Return the [X, Y] coordinate for the center point of the cell that contains the specified text.  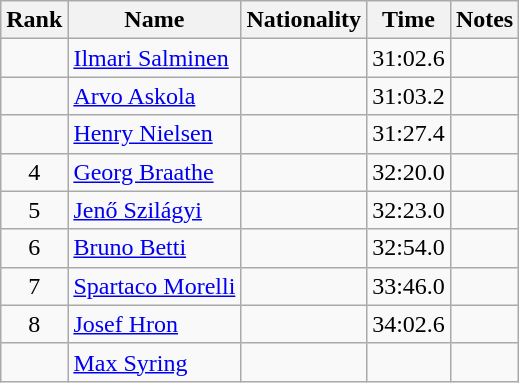
32:23.0 [409, 210]
7 [34, 286]
Notes [484, 20]
Rank [34, 20]
31:03.2 [409, 96]
Henry Nielsen [154, 134]
8 [34, 324]
Josef Hron [154, 324]
Max Syring [154, 362]
6 [34, 248]
33:46.0 [409, 286]
Name [154, 20]
Nationality [304, 20]
Arvo Askola [154, 96]
31:02.6 [409, 58]
Spartaco Morelli [154, 286]
Jenő Szilágyi [154, 210]
Bruno Betti [154, 248]
31:27.4 [409, 134]
Georg Braathe [154, 172]
4 [34, 172]
Ilmari Salminen [154, 58]
34:02.6 [409, 324]
Time [409, 20]
32:20.0 [409, 172]
5 [34, 210]
32:54.0 [409, 248]
